Return (X, Y) of the center of cell containing provided text 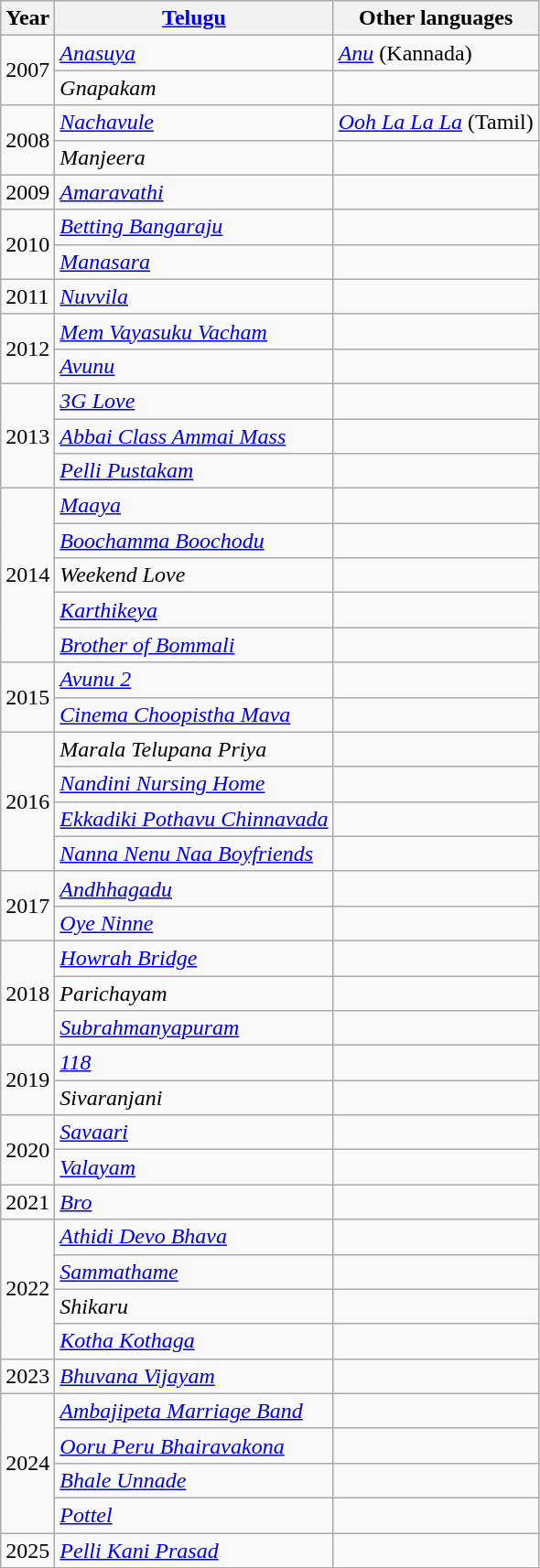
Kotha Kothaga (194, 1341)
Maaya (194, 506)
Amaravathi (194, 192)
Pelli Kani Prasad (194, 1551)
2025 (27, 1551)
2018 (27, 993)
Bhale Unnade (194, 1480)
3G Love (194, 401)
Valayam (194, 1167)
Telugu (194, 18)
Ooru Peru Bhairavakona (194, 1445)
Ekkadiki Pothavu Chinnavada (194, 819)
Athidi Devo Bhava (194, 1237)
Anasuya (194, 53)
Avunu (194, 366)
2009 (27, 192)
2014 (27, 575)
2013 (27, 435)
Marala Telupana Priya (194, 749)
2007 (27, 70)
Nanna Nenu Naa Boyfriends (194, 854)
2020 (27, 1150)
Nachavule (194, 123)
Gnapakam (194, 88)
Oye Ninne (194, 923)
Boochamma Boochodu (194, 541)
Savaari (194, 1133)
Weekend Love (194, 575)
Manjeera (194, 157)
Nandini Nursing Home (194, 784)
Cinema Choopistha Mava (194, 714)
Shikaru (194, 1306)
Karthikeya (194, 610)
Ambajipeta Marriage Band (194, 1411)
Other languages (436, 18)
Sammathame (194, 1272)
2015 (27, 697)
118 (194, 1063)
Nuvvila (194, 296)
Bhuvana Vijayam (194, 1376)
Ooh La La La (Tamil) (436, 123)
2022 (27, 1289)
2021 (27, 1202)
Anu (Kannada) (436, 53)
Parichayam (194, 993)
Pelli Pustakam (194, 471)
Howrah Bridge (194, 958)
2011 (27, 296)
2016 (27, 801)
Abbai Class Ammai Mass (194, 436)
Avunu 2 (194, 680)
2010 (27, 244)
Andhhagadu (194, 888)
Pottel (194, 1515)
2017 (27, 906)
Mem Vayasuku Vacham (194, 331)
2024 (27, 1463)
Manasara (194, 262)
Brother of Bommali (194, 645)
Betting Bangaraju (194, 227)
2008 (27, 140)
2023 (27, 1376)
Sivaranjani (194, 1098)
Bro (194, 1202)
2019 (27, 1080)
Year (27, 18)
Subrahmanyapuram (194, 1028)
2012 (27, 349)
